Pinpoint the cell where the given text exists, returning its [x, y] midpoint coordinate. 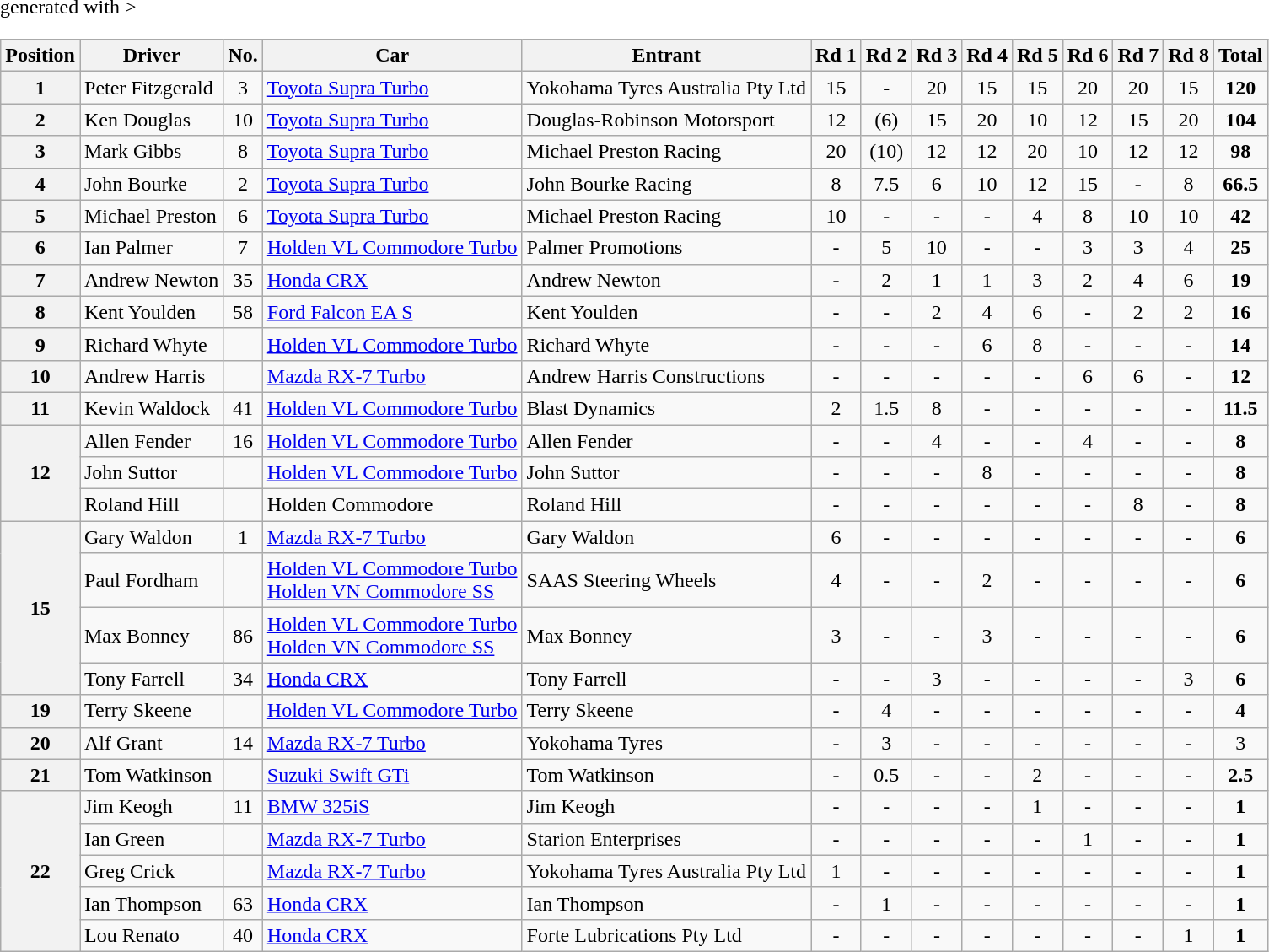
Ian Green [151, 839]
98 [1240, 152]
Position [40, 56]
120 [1240, 88]
11.5 [1240, 408]
86 [243, 636]
Ford Falcon EA S [392, 312]
22 [40, 871]
Suzuki Swift GTi [392, 775]
Total [1240, 56]
Alf Grant [151, 743]
Entrant [666, 56]
BMW 325iS [392, 807]
Rd 8 [1189, 56]
Starion Enterprises [666, 839]
Andrew Harris [151, 376]
2.5 [1240, 775]
Peter Fitzgerald [151, 88]
Ian Palmer [151, 248]
21 [40, 775]
(10) [886, 152]
Rd 5 [1037, 56]
0.5 [886, 775]
40 [243, 935]
(6) [886, 120]
Greg Crick [151, 871]
Mark Gibbs [151, 152]
SAAS Steering Wheels [666, 580]
John Bourke [151, 184]
1.5 [886, 408]
Palmer Promotions [666, 248]
Ken Douglas [151, 120]
Paul Fordham [151, 580]
Car [392, 56]
9 [40, 344]
Forte Lubrications Pty Ltd [666, 935]
Kevin Waldock [151, 408]
Rd 7 [1138, 56]
Andrew Harris Constructions [666, 376]
No. [243, 56]
66.5 [1240, 184]
Rd 4 [987, 56]
Holden Commodore [392, 505]
104 [1240, 120]
41 [243, 408]
Rd 6 [1088, 56]
Yokohama Tyres [666, 743]
25 [1240, 248]
Blast Dynamics [666, 408]
35 [243, 280]
John Bourke Racing [666, 184]
Douglas-Robinson Motorsport [666, 120]
Rd 3 [937, 56]
Michael Preston [151, 216]
Rd 1 [836, 56]
63 [243, 903]
42 [1240, 216]
Rd 2 [886, 56]
34 [243, 679]
Lou Renato [151, 935]
7.5 [886, 184]
Driver [151, 56]
58 [243, 312]
